For the text-containing cell, return its midpoint in [X, Y] coordinate format. 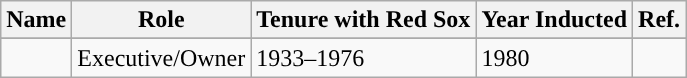
Tenure with Red Sox [364, 20]
Year Inducted [554, 20]
Role [162, 20]
Ref. [660, 20]
1980 [554, 58]
Name [36, 20]
1933–1976 [364, 58]
Executive/Owner [162, 58]
